Return the [x, y] coordinate for the center point of the cell that contains the specified text.  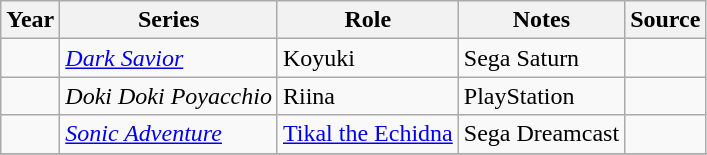
Year [30, 20]
Dark Savior [169, 58]
Riina [368, 96]
PlayStation [541, 96]
Koyuki [368, 58]
Tikal the Echidna [368, 134]
Doki Doki Poyacchio [169, 96]
Series [169, 20]
Source [666, 20]
Sonic Adventure [169, 134]
Notes [541, 20]
Role [368, 20]
Sega Saturn [541, 58]
Sega Dreamcast [541, 134]
